Identify which cell holds the provided text, then report its (x, y) central coordinate. 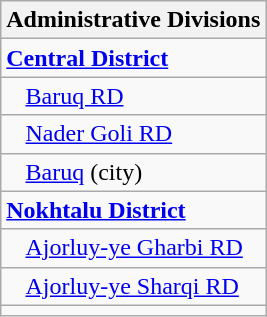
Nader Goli RD (134, 134)
Central District (134, 58)
Nokhtalu District (134, 210)
Ajorluy-ye Gharbi RD (134, 248)
Baruq RD (134, 96)
Administrative Divisions (134, 20)
Ajorluy-ye Sharqi RD (134, 286)
Baruq (city) (134, 172)
